Provide the [X, Y] coordinate of the cell's center where the given text is located.  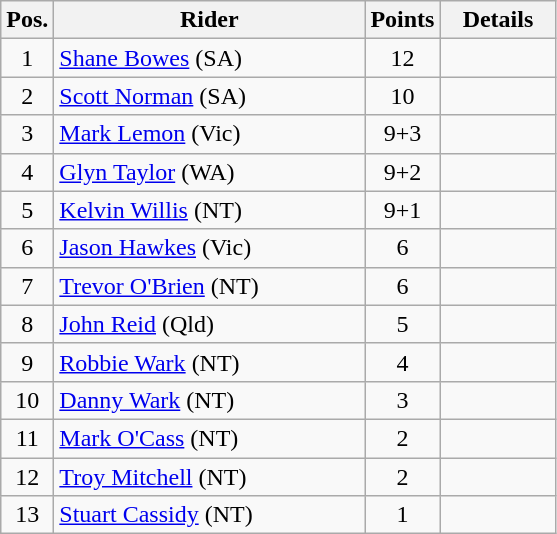
Jason Hawkes (Vic) [210, 248]
Robbie Wark (NT) [210, 362]
Mark O'Cass (NT) [210, 438]
Danny Wark (NT) [210, 400]
Trevor O'Brien (NT) [210, 286]
9+1 [402, 210]
Kelvin Willis (NT) [210, 210]
John Reid (Qld) [210, 324]
9+2 [402, 172]
Pos. [28, 20]
8 [28, 324]
Rider [210, 20]
Mark Lemon (Vic) [210, 134]
Points [402, 20]
9+3 [402, 134]
9 [28, 362]
Details [498, 20]
Troy Mitchell (NT) [210, 477]
Shane Bowes (SA) [210, 58]
Glyn Taylor (WA) [210, 172]
Stuart Cassidy (NT) [210, 515]
Scott Norman (SA) [210, 96]
13 [28, 515]
7 [28, 286]
11 [28, 438]
